Search for the cell housing the specified text and yield its (X, Y) center coordinate. 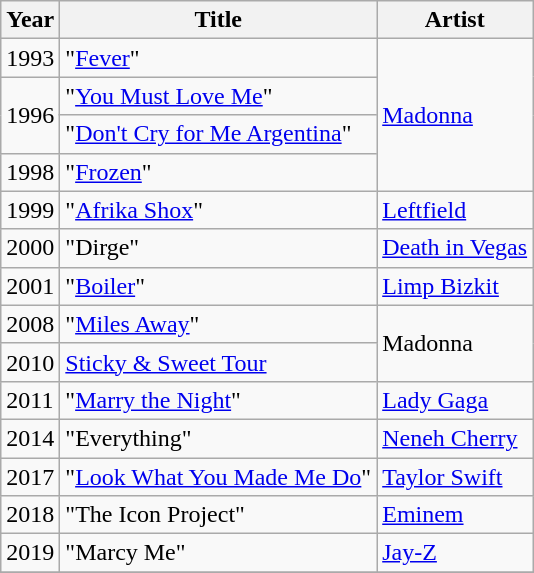
1993 (30, 58)
2014 (30, 438)
"You Must Love Me" (218, 96)
"Marry the Night" (218, 400)
"Dirge" (218, 248)
"Miles Away" (218, 324)
"Everything" (218, 438)
"Fever" (218, 58)
Taylor Swift (455, 477)
Neneh Cherry (455, 438)
2018 (30, 515)
Year (30, 20)
1996 (30, 115)
"Marcy Me" (218, 553)
"Look What You Made Me Do" (218, 477)
Eminem (455, 515)
"Don't Cry for Me Argentina" (218, 134)
Limp Bizkit (455, 286)
1998 (30, 172)
1999 (30, 210)
2000 (30, 248)
Title (218, 20)
"Boiler" (218, 286)
Sticky & Sweet Tour (218, 362)
2008 (30, 324)
2017 (30, 477)
"Afrika Shox" (218, 210)
"Frozen" (218, 172)
2019 (30, 553)
Artist (455, 20)
Leftfield (455, 210)
Lady Gaga (455, 400)
Jay-Z (455, 553)
Death in Vegas (455, 248)
2010 (30, 362)
2011 (30, 400)
2001 (30, 286)
"The Icon Project" (218, 515)
